Search for the cell housing the specified text and yield its (X, Y) center coordinate. 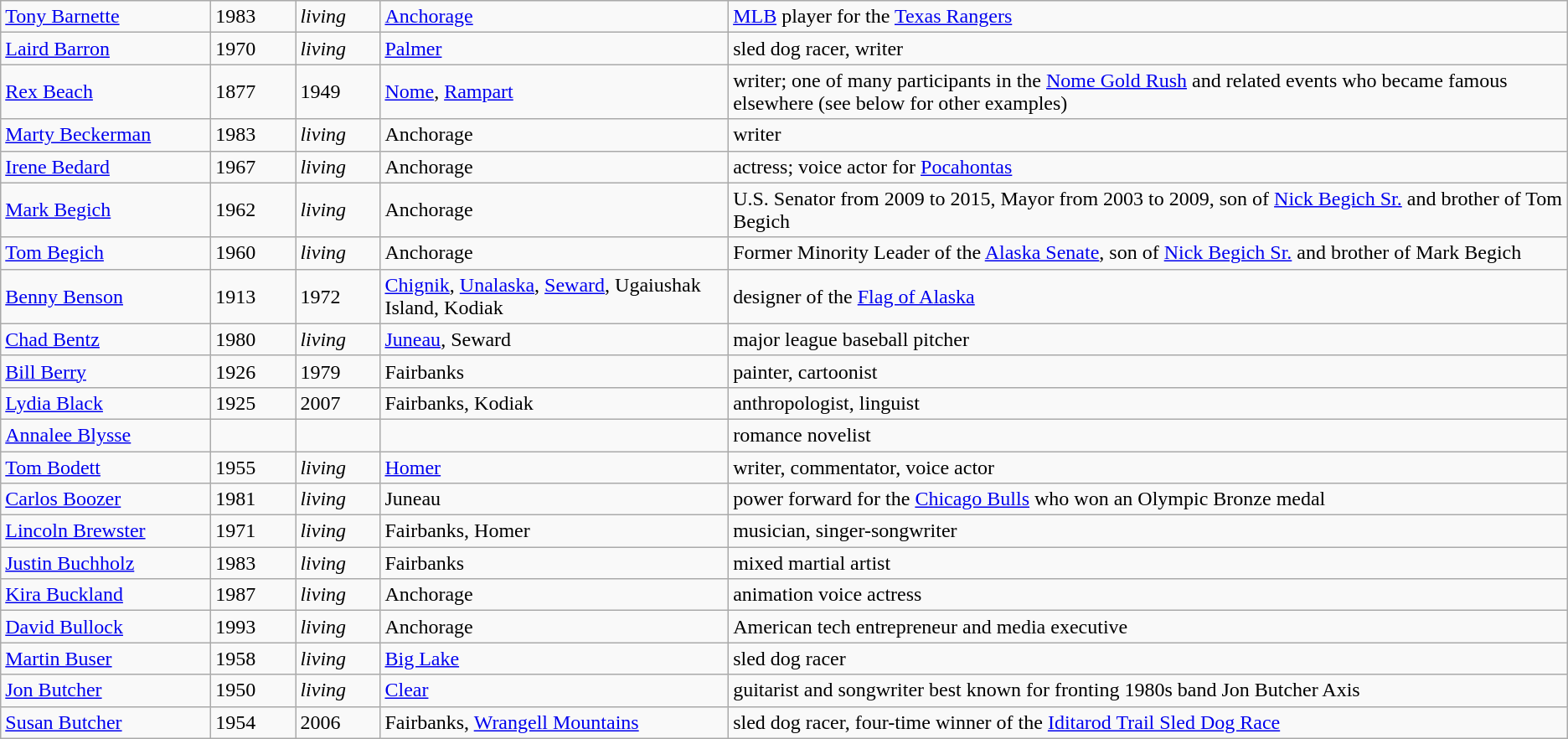
1987 (253, 595)
Jon Butcher (106, 690)
sled dog racer (1148, 659)
Fairbanks, Kodiak (554, 403)
Former Minority Leader of the Alaska Senate, son of Nick Begich Sr. and brother of Mark Begich (1148, 253)
1950 (253, 690)
sled dog racer, four-time winner of the Iditarod Trail Sled Dog Race (1148, 722)
1971 (253, 531)
American tech entrepreneur and media executive (1148, 627)
1913 (253, 297)
Carlos Boozer (106, 499)
Marty Beckerman (106, 135)
Homer (554, 467)
Kira Buckland (106, 595)
power forward for the Chicago Bulls who won an Olympic Bronze medal (1148, 499)
1962 (253, 209)
Martin Buser (106, 659)
guitarist and songwriter best known for fronting 1980s band Jon Butcher Axis (1148, 690)
Laird Barron (106, 49)
Mark Begich (106, 209)
Big Lake (554, 659)
1877 (253, 92)
1925 (253, 403)
Irene Bedard (106, 167)
Juneau (554, 499)
writer; one of many participants in the Nome Gold Rush and related events who became famous elsewhere (see below for other examples) (1148, 92)
Lincoln Brewster (106, 531)
1970 (253, 49)
1926 (253, 371)
writer (1148, 135)
1949 (338, 92)
1958 (253, 659)
1955 (253, 467)
2006 (338, 722)
designer of the Flag of Alaska (1148, 297)
Fairbanks, Homer (554, 531)
painter, cartoonist (1148, 371)
Justin Buchholz (106, 563)
1981 (253, 499)
romance novelist (1148, 435)
Tony Barnette (106, 17)
MLB player for the Texas Rangers (1148, 17)
Fairbanks, Wrangell Mountains (554, 722)
sled dog racer, writer (1148, 49)
Lydia Black (106, 403)
major league baseball pitcher (1148, 339)
1967 (253, 167)
Tom Begich (106, 253)
Nome, Rampart (554, 92)
1954 (253, 722)
1993 (253, 627)
Bill Berry (106, 371)
actress; voice actor for Pocahontas (1148, 167)
Clear (554, 690)
2007 (338, 403)
1972 (338, 297)
1980 (253, 339)
David Bullock (106, 627)
musician, singer-songwriter (1148, 531)
Tom Bodett (106, 467)
Benny Benson (106, 297)
Palmer (554, 49)
U.S. Senator from 2009 to 2015, Mayor from 2003 to 2009, son of Nick Begich Sr. and brother of Tom Begich (1148, 209)
Annalee Blysse (106, 435)
1979 (338, 371)
Rex Beach (106, 92)
1960 (253, 253)
Chignik, Unalaska, Seward, Ugaiushak Island, Kodiak (554, 297)
Chad Bentz (106, 339)
anthropologist, linguist (1148, 403)
Susan Butcher (106, 722)
Juneau, Seward (554, 339)
animation voice actress (1148, 595)
writer, commentator, voice actor (1148, 467)
mixed martial artist (1148, 563)
